Search for the cell housing the specified text and yield its [X, Y] center coordinate. 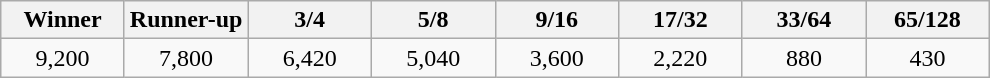
3/4 [310, 20]
9/16 [557, 20]
5/8 [433, 20]
9,200 [63, 58]
2,220 [681, 58]
33/64 [804, 20]
6,420 [310, 58]
7,800 [186, 58]
5,040 [433, 58]
Winner [63, 20]
17/32 [681, 20]
65/128 [928, 20]
880 [804, 58]
430 [928, 58]
3,600 [557, 58]
Runner-up [186, 20]
